Capture the cell that displays the provided text and extract its [x, y] central coordinate. 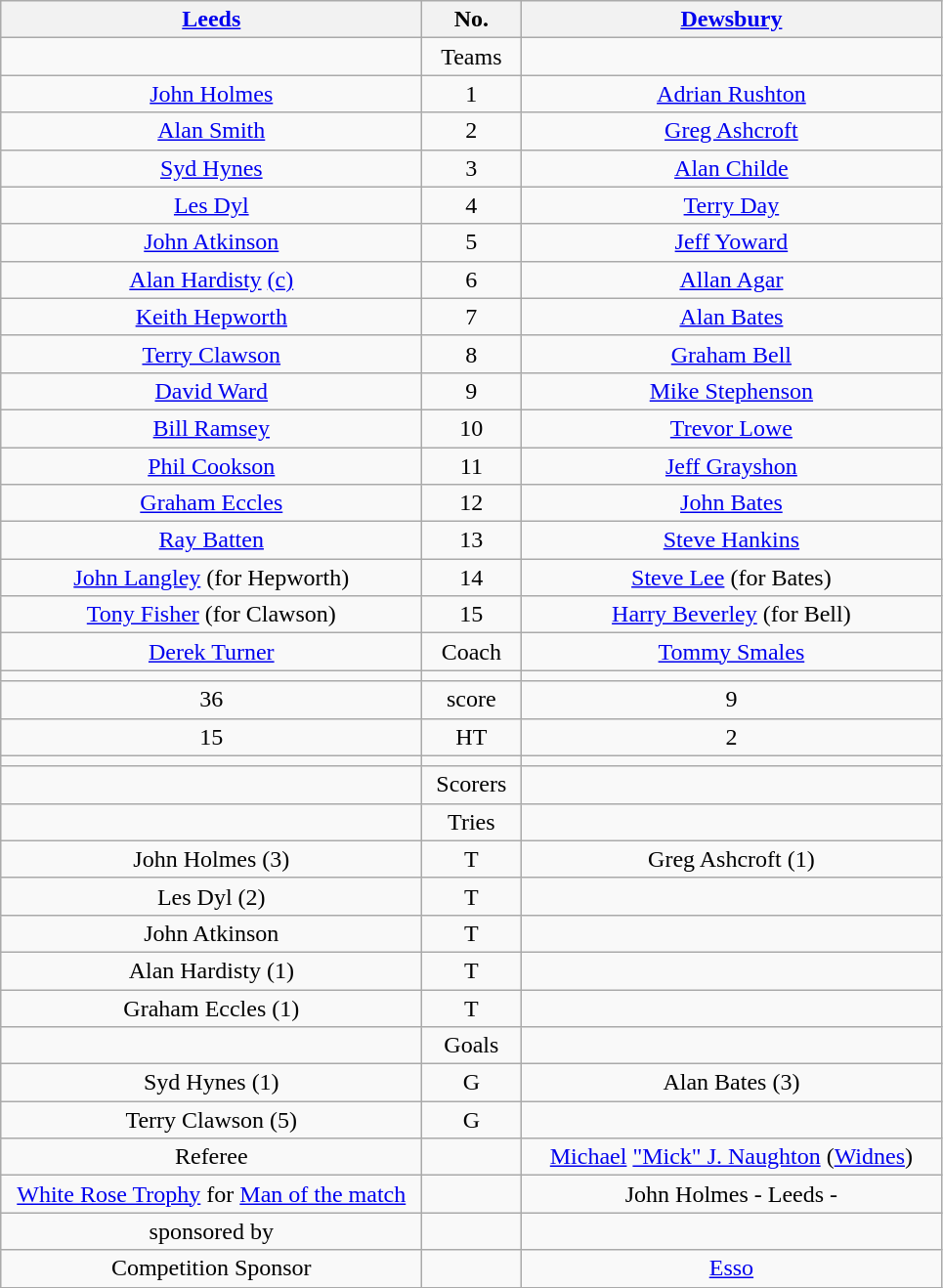
Goals [471, 1046]
Steve Hankins [731, 540]
7 [471, 317]
Bill Ramsey [211, 428]
score [471, 700]
Harry Beverley (for Bell) [731, 615]
Greg Ashcroft (1) [731, 859]
Alan Hardisty (1) [211, 970]
Referee [211, 1157]
1 [471, 94]
6 [471, 279]
36 [211, 700]
14 [471, 578]
Jeff Grayshon [731, 466]
Graham Eccles (1) [211, 1008]
Allan Agar [731, 279]
John Holmes (3) [211, 859]
No. [471, 20]
Tries [471, 822]
sponsored by [211, 1231]
8 [471, 354]
Terry Day [731, 205]
Alan Bates (3) [731, 1083]
Leeds [211, 20]
Alan Smith [211, 131]
Coach [471, 652]
John Holmes [211, 94]
David Ward [211, 391]
Les Dyl [211, 205]
Mike Stephenson [731, 391]
Graham Eccles [211, 503]
Keith Hepworth [211, 317]
Syd Hynes [211, 168]
Steve Lee (for Bates) [731, 578]
Derek Turner [211, 652]
10 [471, 428]
John Langley (for Hepworth) [211, 578]
Greg Ashcroft [731, 131]
Tony Fisher (for Clawson) [211, 615]
13 [471, 540]
Scorers [471, 785]
Jeff Yoward [731, 242]
Syd Hynes (1) [211, 1083]
John Bates [731, 503]
Alan Hardisty (c) [211, 279]
Alan Bates [731, 317]
White Rose Trophy for Man of the match [211, 1194]
11 [471, 466]
Alan Childe [731, 168]
Terry Clawson [211, 354]
Tommy Smales [731, 652]
Phil Cookson [211, 466]
Teams [471, 57]
Esso [731, 1268]
John Holmes - Leeds - [731, 1194]
Graham Bell [731, 354]
3 [471, 168]
HT [471, 737]
Ray Batten [211, 540]
5 [471, 242]
Competition Sponsor [211, 1268]
12 [471, 503]
4 [471, 205]
Adrian Rushton [731, 94]
Michael "Mick" J. Naughton (Widnes) [731, 1157]
Terry Clawson (5) [211, 1120]
Les Dyl (2) [211, 896]
Dewsbury [731, 20]
Trevor Lowe [731, 428]
